Find where the given text appears and provide that cell's center as (X, Y) coordinate. 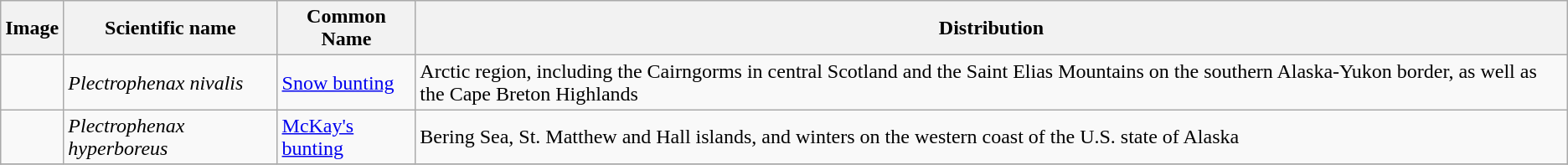
Snow bunting (347, 82)
Plectrophenax hyperboreus (171, 137)
Distribution (992, 28)
Bering Sea, St. Matthew and Hall islands, and winters on the western coast of the U.S. state of Alaska (992, 137)
Scientific name (171, 28)
Image (32, 28)
McKay's bunting (347, 137)
Plectrophenax nivalis (171, 82)
Common Name (347, 28)
